For the text-containing cell, return its midpoint in [x, y] coordinate format. 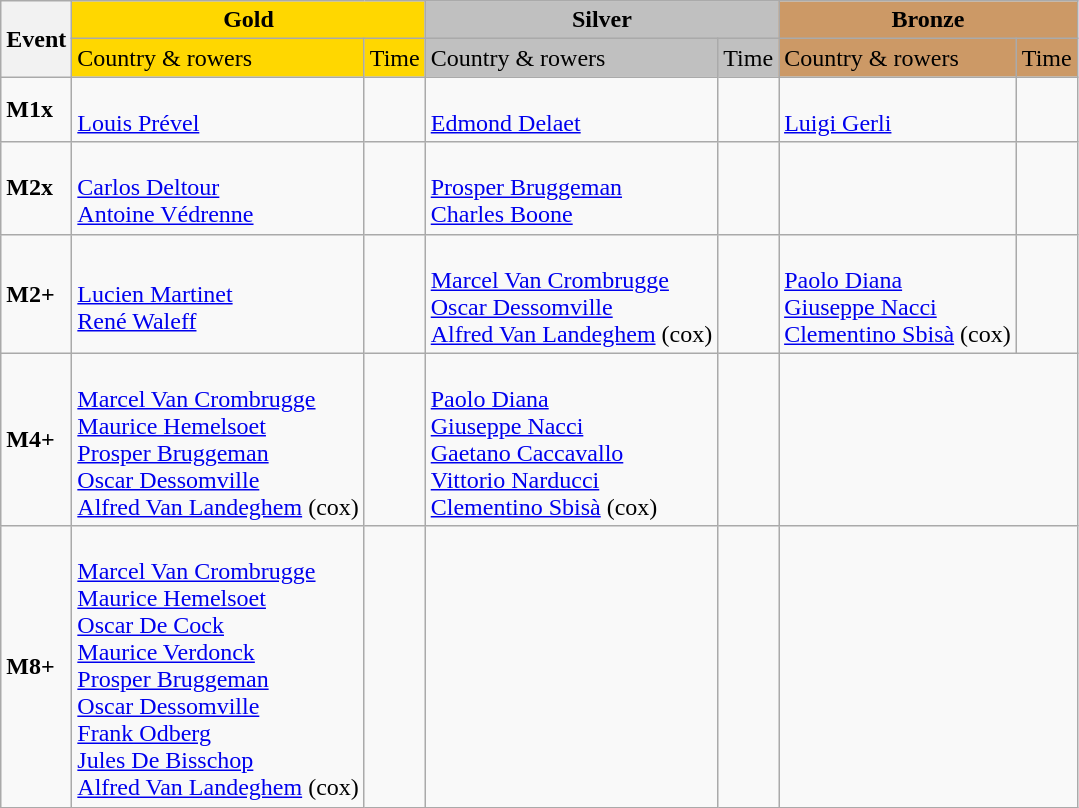
Carlos Deltour Antoine Védrenne [218, 188]
Marcel Van Crombrugge Maurice Hemelsoet Prosper Bruggeman Oscar Dessomville Alfred Van Landeghem (cox) [218, 440]
Lucien Martinet René Waleff [218, 294]
Prosper Bruggeman Charles Boone [572, 188]
Luigi Gerli [898, 110]
M8+ [36, 666]
Paolo Diana Giuseppe Nacci Clementino Sbisà (cox) [898, 294]
M2x [36, 188]
M1x [36, 110]
M2+ [36, 294]
Paolo Diana Giuseppe Nacci Gaetano Caccavallo Vittorio Narducci Clementino Sbisà (cox) [572, 440]
Event [36, 39]
Bronze [928, 20]
Marcel Van Crombrugge Oscar Dessomville Alfred Van Landeghem (cox) [572, 294]
Silver [602, 20]
Edmond Delaet [572, 110]
Gold [248, 20]
Louis Prével [218, 110]
M4+ [36, 440]
